Find where the given text appears and provide that cell's center as [x, y] coordinate. 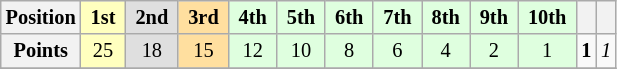
8 [349, 51]
4th [253, 17]
7th [397, 17]
5th [301, 17]
3rd [203, 17]
6th [349, 17]
18 [152, 51]
Position [41, 17]
8th [446, 17]
Points [41, 51]
25 [104, 51]
9th [494, 17]
2 [494, 51]
1st [104, 17]
10th [547, 17]
4 [446, 51]
15 [203, 51]
10 [301, 51]
2nd [152, 17]
12 [253, 51]
6 [397, 51]
